Determine the [X, Y] coordinate at the center of the cell enclosing the given text.  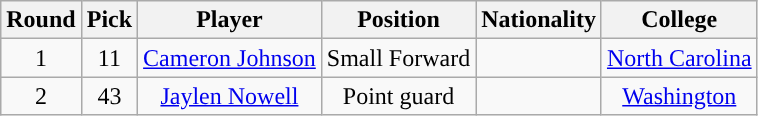
1 [41, 58]
Small Forward [398, 58]
Washington [679, 96]
Cameron Johnson [230, 58]
North Carolina [679, 58]
Player [230, 20]
Round [41, 20]
Jaylen Nowell [230, 96]
College [679, 20]
2 [41, 96]
43 [109, 96]
Position [398, 20]
Point guard [398, 96]
11 [109, 58]
Pick [109, 20]
Nationality [539, 20]
